Pinpoint the cell where the given text exists, returning its (X, Y) midpoint coordinate. 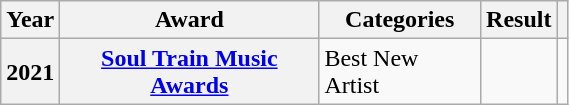
Award (190, 20)
Best New Artist (400, 72)
Soul Train Music Awards (190, 72)
2021 (30, 72)
Year (30, 20)
Result (519, 20)
Categories (400, 20)
